Find where the given text appears and provide that cell's center as (x, y) coordinate. 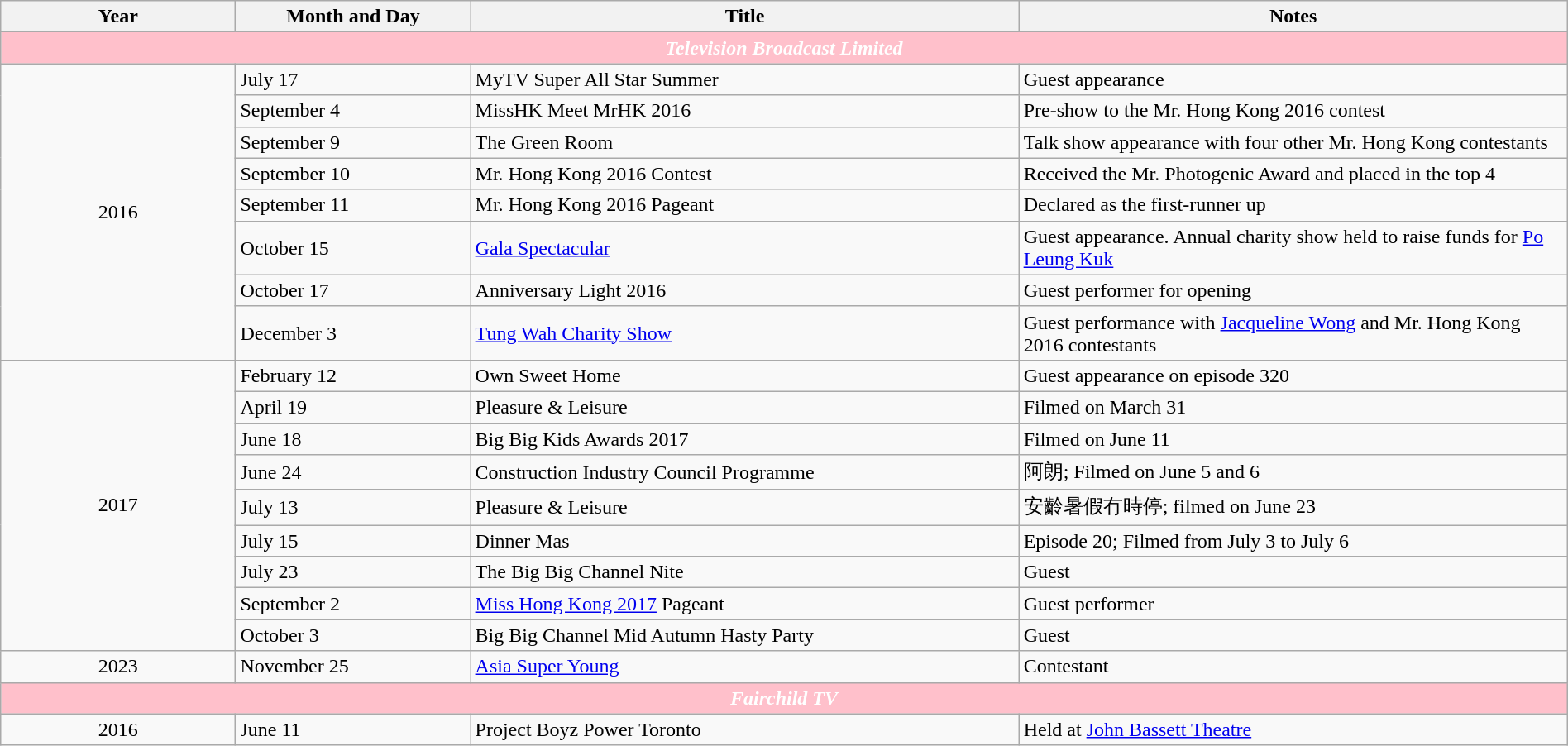
Episode 20; Filmed from July 3 to July 6 (1293, 541)
Own Sweet Home (744, 375)
Miss Hong Kong 2017 Pageant (744, 604)
2023 (118, 667)
Mr. Hong Kong 2016 Pageant (744, 205)
Fairchild TV (784, 698)
The Big Big Channel Nite (744, 572)
September 2 (353, 604)
2017 (118, 505)
October 17 (353, 290)
MissHK Meet MrHK 2016 (744, 111)
September 11 (353, 205)
Big Big Kids Awards 2017 (744, 439)
September 10 (353, 174)
Project Boyz Power Toronto (744, 729)
Filmed on March 31 (1293, 407)
Declared as the first-runner up (1293, 205)
Anniversary Light 2016 (744, 290)
Title (744, 17)
Year (118, 17)
April 19 (353, 407)
Construction Industry Council Programme (744, 473)
Held at John Bassett Theatre (1293, 729)
Received the Mr. Photogenic Award and placed in the top 4 (1293, 174)
Gala Spectacular (744, 248)
Guest performance with Jacqueline Wong and Mr. Hong Kong 2016 contestants (1293, 332)
February 12 (353, 375)
Asia Super Young (744, 667)
June 24 (353, 473)
Guest appearance on episode 320 (1293, 375)
Guest appearance (1293, 79)
Dinner Mas (744, 541)
MyTV Super All Star Summer (744, 79)
November 25 (353, 667)
The Green Room (744, 142)
Guest performer for opening (1293, 290)
Mr. Hong Kong 2016 Contest (744, 174)
July 23 (353, 572)
Big Big Channel Mid Autumn Hasty Party (744, 635)
安齡暑假冇時停; filmed on June 23 (1293, 508)
July 15 (353, 541)
Filmed on June 11 (1293, 439)
阿朗; Filmed on June 5 and 6 (1293, 473)
Pre-show to the Mr. Hong Kong 2016 contest (1293, 111)
Guest appearance. Annual charity show held to raise funds for Po Leung Kuk (1293, 248)
June 18 (353, 439)
July 13 (353, 508)
December 3 (353, 332)
July 17 (353, 79)
Month and Day (353, 17)
Guest performer (1293, 604)
October 15 (353, 248)
Contestant (1293, 667)
September 4 (353, 111)
Television Broadcast Limited (784, 48)
September 9 (353, 142)
October 3 (353, 635)
Notes (1293, 17)
Tung Wah Charity Show (744, 332)
Talk show appearance with four other Mr. Hong Kong contestants (1293, 142)
June 11 (353, 729)
